Provide the (X, Y) coordinate of the cell's center where the given text is located.  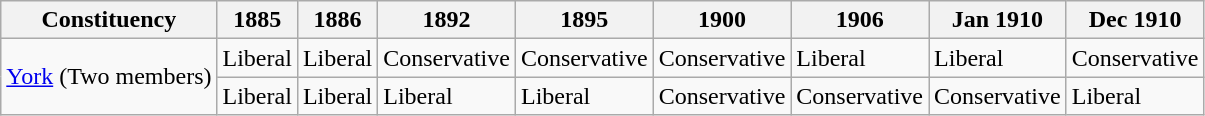
1900 (722, 20)
Constituency (109, 20)
1892 (447, 20)
1906 (860, 20)
Jan 1910 (998, 20)
York (Two members) (109, 77)
1885 (257, 20)
1886 (337, 20)
1895 (584, 20)
Dec 1910 (1135, 20)
